Return (X, Y) of the center of cell containing provided text 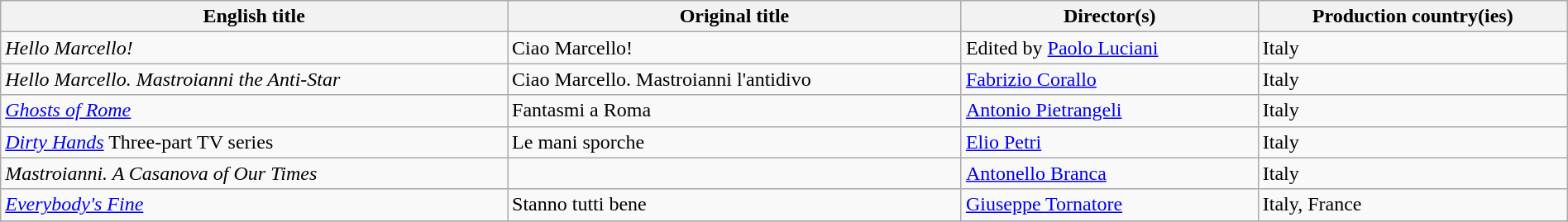
Ciao Marcello. Mastroianni l'antidivo (734, 79)
Production country(ies) (1413, 17)
Dirty Hands Three-part TV series (255, 142)
Italy, France (1413, 205)
Antonello Branca (1110, 173)
Everybody's Fine (255, 205)
Hello Marcello. Mastroianni the Anti-Star (255, 79)
Original title (734, 17)
Hello Marcello! (255, 48)
Antonio Pietrangeli (1110, 111)
Director(s) (1110, 17)
Ghosts of Rome (255, 111)
Fabrizio Corallo (1110, 79)
Ciao Marcello! (734, 48)
Stanno tutti bene (734, 205)
Le mani sporche (734, 142)
English title (255, 17)
Edited by Paolo Luciani (1110, 48)
Giuseppe Tornatore (1110, 205)
Fantasmi a Roma (734, 111)
Elio Petri (1110, 142)
Mastroianni. A Casanova of Our Times (255, 173)
